Scan for the cell matching the given text and deliver its (X, Y) coordinate at center. 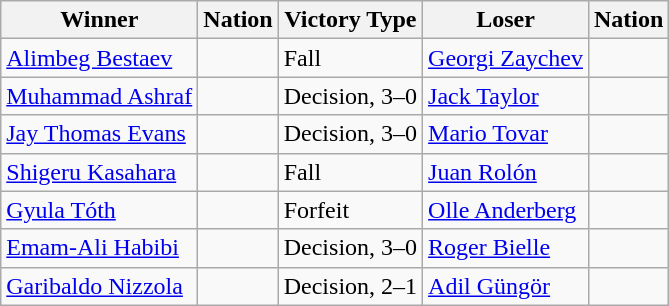
Mario Tovar (506, 134)
Garibaldo Nizzola (100, 286)
Muhammad Ashraf (100, 96)
Jack Taylor (506, 96)
Roger Bielle (506, 248)
Georgi Zaychev (506, 58)
Shigeru Kasahara (100, 172)
Forfeit (350, 210)
Alimbeg Bestaev (100, 58)
Adil Güngör (506, 286)
Loser (506, 20)
Victory Type (350, 20)
Juan Rolón (506, 172)
Gyula Tóth (100, 210)
Olle Anderberg (506, 210)
Jay Thomas Evans (100, 134)
Winner (100, 20)
Decision, 2–1 (350, 286)
Emam-Ali Habibi (100, 248)
